Detect which cell encompasses the target text, then output its [x, y] center coordinate. 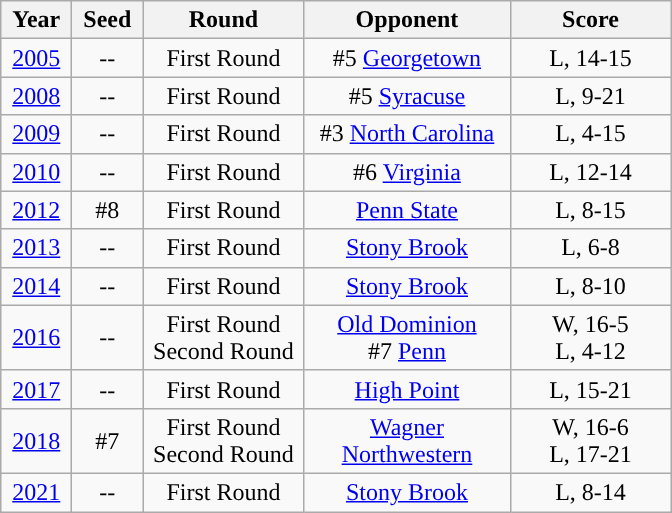
L, 15-21 [590, 389]
WagnerNorthwestern [407, 440]
2013 [36, 248]
High Point [407, 389]
2009 [36, 134]
2008 [36, 96]
2018 [36, 440]
2012 [36, 210]
#5 Syracuse [407, 96]
L, 8-10 [590, 286]
2017 [36, 389]
L, 8-15 [590, 210]
#6 Virginia [407, 172]
Penn State [407, 210]
Seed [108, 20]
2021 [36, 492]
W, 16-5L, 4-12 [590, 338]
Round [224, 20]
#5 Georgetown [407, 58]
L, 12-14 [590, 172]
2005 [36, 58]
Opponent [407, 20]
Old Dominion#7 Penn [407, 338]
W, 16-6L, 17-21 [590, 440]
Year [36, 20]
#8 [108, 210]
2014 [36, 286]
L, 6-8 [590, 248]
L, 9-21 [590, 96]
Score [590, 20]
2010 [36, 172]
2016 [36, 338]
#7 [108, 440]
L, 14-15 [590, 58]
L, 4-15 [590, 134]
#3 North Carolina [407, 134]
L, 8-14 [590, 492]
